For the text-containing cell, return its midpoint in (X, Y) coordinate format. 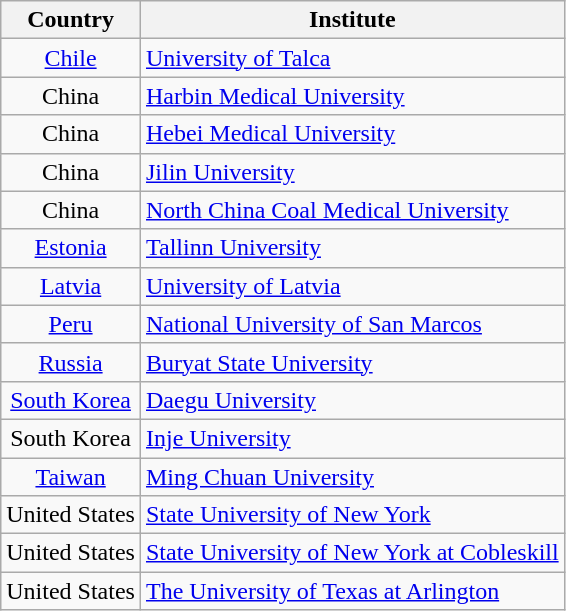
Inje University (352, 438)
State University of New York (352, 515)
Hebei Medical University (352, 134)
Ming Chuan University (352, 477)
The University of Texas at Arlington (352, 591)
State University of New York at Cobleskill (352, 553)
Latvia (71, 286)
University of Latvia (352, 286)
Russia (71, 362)
Institute (352, 20)
Peru (71, 324)
Jilin University (352, 172)
Buryat State University (352, 362)
Chile (71, 58)
Country (71, 20)
North China Coal Medical University (352, 210)
University of Talca (352, 58)
Estonia (71, 248)
Taiwan (71, 477)
Tallinn University (352, 248)
Daegu University (352, 400)
National University of San Marcos (352, 324)
Harbin Medical University (352, 96)
